For the text-containing cell, return its midpoint in [x, y] coordinate format. 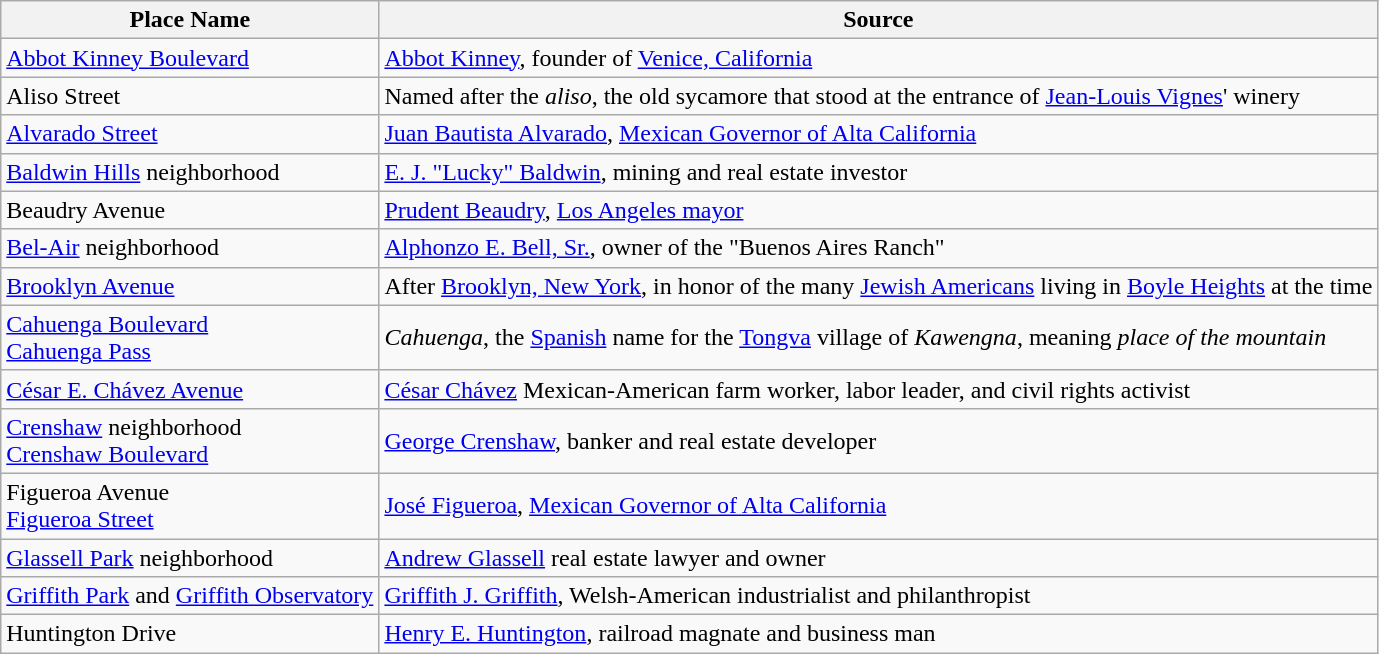
Baldwin Hills neighborhood [190, 172]
Abbot Kinney, founder of Venice, California [878, 58]
Source [878, 20]
Brooklyn Avenue [190, 286]
José Figueroa, Mexican Governor of Alta California [878, 506]
Beaudry Avenue [190, 210]
Place Name [190, 20]
Bel-Air neighborhood [190, 248]
Abbot Kinney Boulevard [190, 58]
After Brooklyn, New York, in honor of the many Jewish Americans living in Boyle Heights at the time [878, 286]
Griffith Park and Griffith Observatory [190, 596]
Named after the aliso, the old sycamore that stood at the entrance of Jean-Louis Vignes' winery [878, 96]
Henry E. Huntington, railroad magnate and business man [878, 634]
César Chávez Mexican-American farm worker, labor leader, and civil rights activist [878, 389]
Crenshaw neighborhoodCrenshaw Boulevard [190, 440]
Figueroa AvenueFigueroa Street [190, 506]
Huntington Drive [190, 634]
Alvarado Street [190, 134]
Alphonzo E. Bell, Sr., owner of the "Buenos Aires Ranch" [878, 248]
Griffith J. Griffith, Welsh-American industrialist and philanthropist [878, 596]
Andrew Glassell real estate lawyer and owner [878, 557]
E. J. "Lucky" Baldwin, mining and real estate investor [878, 172]
George Crenshaw, banker and real estate developer [878, 440]
Prudent Beaudry, Los Angeles mayor [878, 210]
Juan Bautista Alvarado, Mexican Governor of Alta California [878, 134]
Cahuenga, the Spanish name for the Tongva village of Kawengna, meaning place of the mountain [878, 338]
Glassell Park neighborhood [190, 557]
César E. Chávez Avenue [190, 389]
Cahuenga BoulevardCahuenga Pass [190, 338]
Aliso Street [190, 96]
